Search for the cell housing the specified text and yield its (x, y) center coordinate. 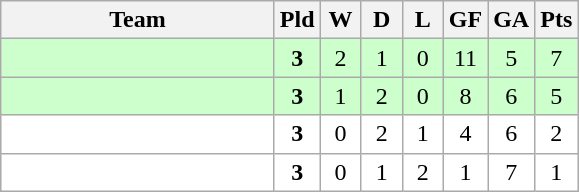
11 (465, 58)
Team (138, 20)
8 (465, 96)
GF (465, 20)
Pts (556, 20)
GA (512, 20)
L (422, 20)
W (340, 20)
Pld (297, 20)
4 (465, 134)
D (382, 20)
